Locate the cell with the specified text and output its (X, Y) center coordinate. 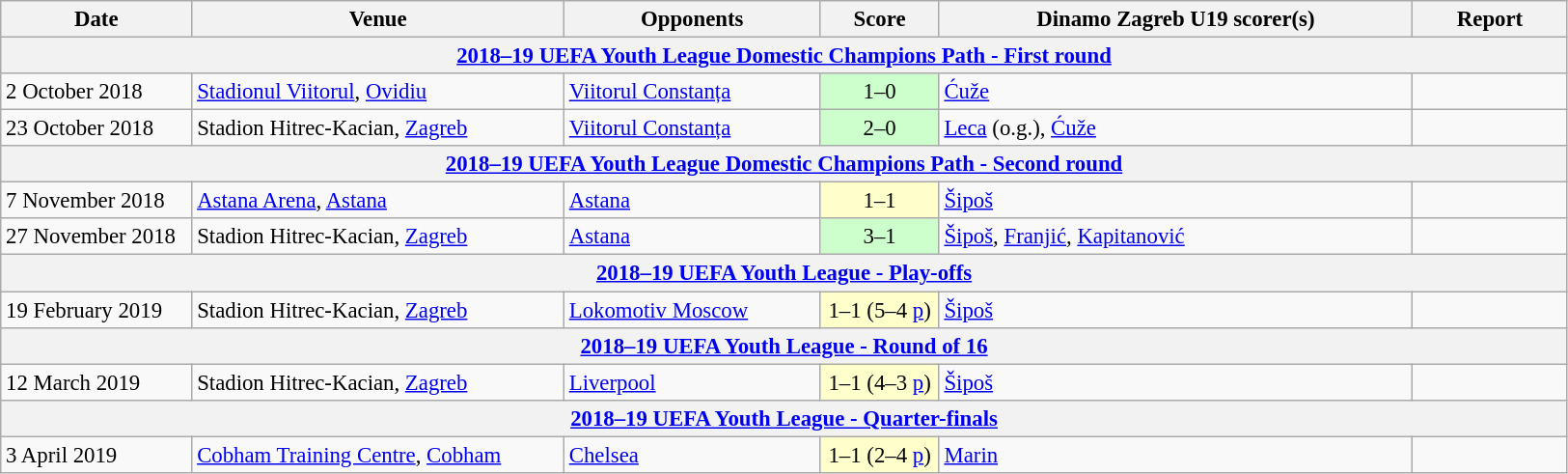
Marin (1175, 455)
1–0 (880, 92)
1–1 (5–4 p) (880, 310)
Leca (o.g.), Ćuže (1175, 128)
3–1 (880, 237)
2018–19 UEFA Youth League Domestic Champions Path - Second round (784, 164)
Astana Arena, Astana (378, 201)
Score (880, 19)
3 April 2019 (96, 455)
12 March 2019 (96, 382)
27 November 2018 (96, 237)
1–1 (880, 201)
Date (96, 19)
2018–19 UEFA Youth League - Play-offs (784, 273)
1–1 (4–3 p) (880, 382)
Lokomotiv Moscow (692, 310)
2–0 (880, 128)
23 October 2018 (96, 128)
2018–19 UEFA Youth League - Round of 16 (784, 346)
Liverpool (692, 382)
Report (1490, 19)
1–1 (2–4 p) (880, 455)
Cobham Training Centre, Cobham (378, 455)
2018–19 UEFA Youth League - Quarter-finals (784, 418)
Chelsea (692, 455)
Stadionul Viitorul, Ovidiu (378, 92)
7 November 2018 (96, 201)
2 October 2018 (96, 92)
Venue (378, 19)
Opponents (692, 19)
2018–19 UEFA Youth League Domestic Champions Path - First round (784, 56)
Ćuže (1175, 92)
Šipoš, Franjić, Kapitanović (1175, 237)
Dinamo Zagreb U19 scorer(s) (1175, 19)
19 February 2019 (96, 310)
